Pinpoint the cell where the given text exists, returning its (X, Y) midpoint coordinate. 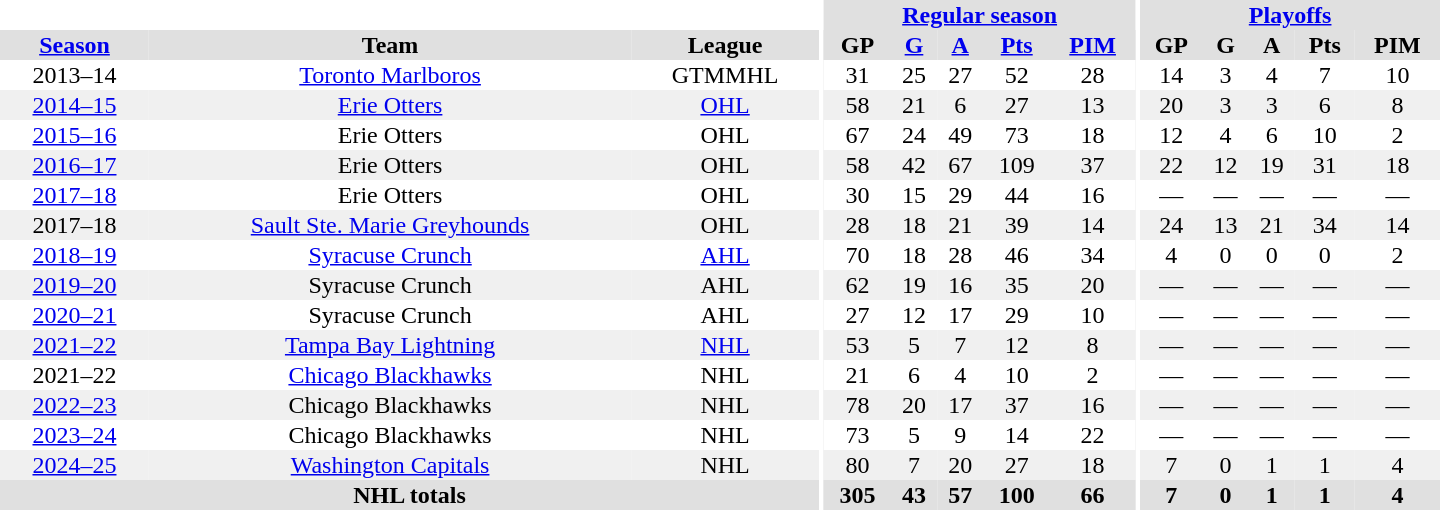
53 (858, 345)
2013–14 (74, 75)
42 (914, 165)
80 (858, 465)
44 (1016, 195)
70 (858, 255)
66 (1092, 495)
46 (1016, 255)
2022–23 (74, 405)
2023–24 (74, 435)
57 (960, 495)
39 (1016, 225)
15 (914, 195)
Toronto Marlboros (390, 75)
2015–16 (74, 135)
Playoffs (1290, 15)
2020–21 (74, 315)
NHL totals (410, 495)
2024–25 (74, 465)
Season (74, 45)
Regular season (980, 15)
52 (1016, 75)
2014–15 (74, 105)
2018–19 (74, 255)
2019–20 (74, 285)
25 (914, 75)
62 (858, 285)
43 (914, 495)
Washington Capitals (390, 465)
78 (858, 405)
Sault Ste. Marie Greyhounds (390, 225)
2016–17 (74, 165)
305 (858, 495)
109 (1016, 165)
100 (1016, 495)
Tampa Bay Lightning (390, 345)
League (725, 45)
35 (1016, 285)
9 (960, 435)
Team (390, 45)
49 (960, 135)
30 (858, 195)
GTMMHL (725, 75)
